Extract the [X, Y] coordinate from the center of the cell holding the provided text.  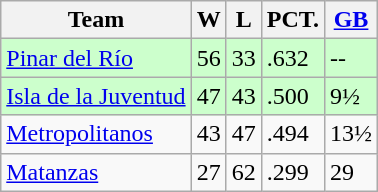
L [244, 20]
62 [244, 172]
GB [352, 20]
9½ [352, 96]
.299 [292, 172]
Metropolitanos [96, 134]
29 [352, 172]
33 [244, 58]
W [208, 20]
27 [208, 172]
Team [96, 20]
.500 [292, 96]
.494 [292, 134]
.632 [292, 58]
Pinar del Río [96, 58]
Matanzas [96, 172]
Isla de la Juventud [96, 96]
13½ [352, 134]
-- [352, 58]
PCT. [292, 20]
56 [208, 58]
